Locate the cell with the specified text and output its [x, y] center coordinate. 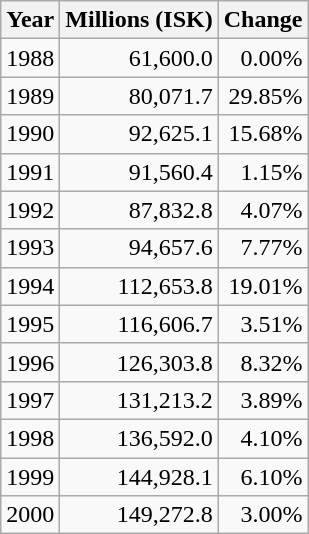
1999 [30, 477]
Millions (ISK) [139, 20]
2000 [30, 515]
126,303.8 [139, 362]
4.10% [263, 438]
4.07% [263, 210]
116,606.7 [139, 324]
1996 [30, 362]
6.10% [263, 477]
3.89% [263, 400]
Change [263, 20]
144,928.1 [139, 477]
94,657.6 [139, 248]
1.15% [263, 172]
61,600.0 [139, 58]
0.00% [263, 58]
149,272.8 [139, 515]
1991 [30, 172]
1994 [30, 286]
3.51% [263, 324]
131,213.2 [139, 400]
8.32% [263, 362]
7.77% [263, 248]
1993 [30, 248]
1988 [30, 58]
29.85% [263, 96]
1989 [30, 96]
Year [30, 20]
3.00% [263, 515]
136,592.0 [139, 438]
112,653.8 [139, 286]
1995 [30, 324]
80,071.7 [139, 96]
92,625.1 [139, 134]
1992 [30, 210]
1998 [30, 438]
87,832.8 [139, 210]
19.01% [263, 286]
1997 [30, 400]
15.68% [263, 134]
1990 [30, 134]
91,560.4 [139, 172]
